Return the (x, y) coordinate for the center point of the cell that contains the specified text.  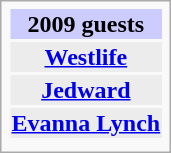
2009 guests (86, 24)
Westlife (86, 57)
Evanna Lynch (86, 123)
Jedward (86, 90)
